Return [X, Y] of the center of cell containing provided text 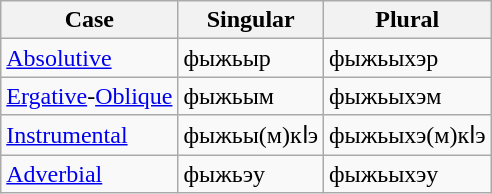
Adverbial [90, 173]
Plural [408, 20]
фыжьыхэм [408, 96]
фыжьыхэу [408, 173]
фыжьэу [251, 173]
фыжьыхэ(м)кӏэ [408, 135]
Instrumental [90, 135]
фыжьым [251, 96]
фыжьыр [251, 58]
фыжьы(м)кӏэ [251, 135]
Ergative-Oblique [90, 96]
Case [90, 20]
Singular [251, 20]
Absolutive [90, 58]
фыжьыхэр [408, 58]
